Capture the cell that displays the provided text and extract its (x, y) central coordinate. 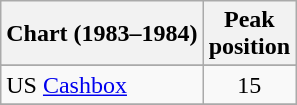
Peakposition (249, 34)
Chart (1983–1984) (102, 34)
US Cashbox (102, 85)
15 (249, 85)
